Return the [X, Y] coordinate for the center point of the cell that contains the specified text.  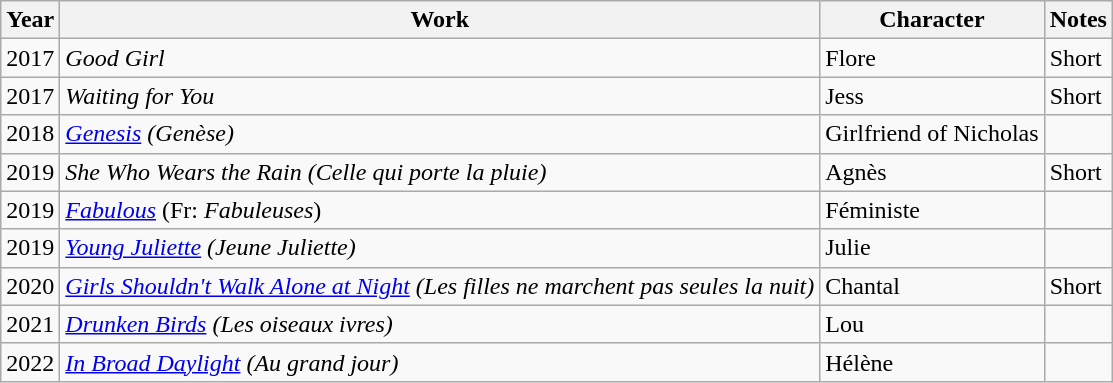
Chantal [932, 286]
Agnès [932, 172]
Genesis (Genèse) [440, 134]
Character [932, 20]
Fabulous (Fr: Fabuleuses) [440, 210]
Hélène [932, 362]
2021 [30, 324]
2018 [30, 134]
Flore [932, 58]
Drunken Birds (Les oiseaux ivres) [440, 324]
She Who Wears the Rain (Celle qui porte la pluie) [440, 172]
Jess [932, 96]
Year [30, 20]
Young Juliette (Jeune Juliette) [440, 248]
Girlfriend of Nicholas [932, 134]
Waiting for You [440, 96]
2020 [30, 286]
Notes [1078, 20]
Work [440, 20]
Julie [932, 248]
In Broad Daylight (Au grand jour) [440, 362]
Good Girl [440, 58]
Féministe [932, 210]
Girls Shouldn't Walk Alone at Night (Les filles ne marchent pas seules la nuit) [440, 286]
Lou [932, 324]
2022 [30, 362]
